Identify which cell holds the provided text, then report its (X, Y) central coordinate. 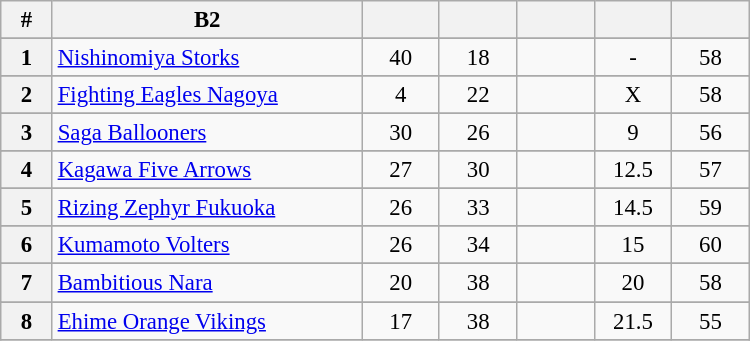
Saga Ballooners (207, 133)
60 (711, 245)
Fighting Eagles Nagoya (207, 95)
B2 (207, 20)
12.5 (632, 170)
55 (711, 321)
X (632, 95)
Nishinomiya Storks (207, 58)
Ehime Orange Vikings (207, 321)
57 (711, 170)
9 (632, 133)
7 (27, 283)
27 (400, 170)
56 (711, 133)
2 (27, 95)
22 (478, 95)
8 (27, 321)
6 (27, 245)
34 (478, 245)
15 (632, 245)
17 (400, 321)
40 (400, 58)
Rizing Zephyr Fukuoka (207, 208)
Kumamoto Volters (207, 245)
33 (478, 208)
1 (27, 58)
- (632, 58)
59 (711, 208)
3 (27, 133)
# (27, 20)
21.5 (632, 321)
18 (478, 58)
14.5 (632, 208)
5 (27, 208)
Kagawa Five Arrows (207, 170)
Bambitious Nara (207, 283)
